Output the (X, Y) coordinate of the center of the cell containing the given text.  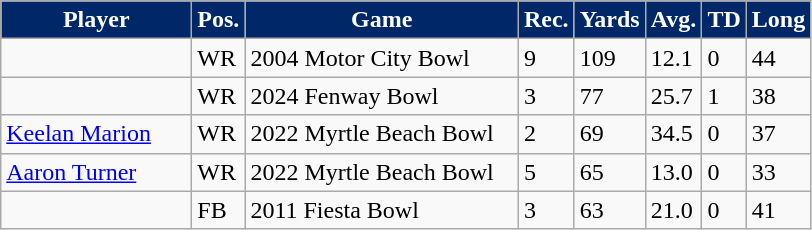
Avg. (674, 20)
5 (546, 172)
FB (218, 210)
69 (610, 134)
Rec. (546, 20)
9 (546, 58)
Yards (610, 20)
41 (778, 210)
33 (778, 172)
34.5 (674, 134)
2011 Fiesta Bowl (382, 210)
37 (778, 134)
38 (778, 96)
Pos. (218, 20)
77 (610, 96)
13.0 (674, 172)
65 (610, 172)
TD (724, 20)
Long (778, 20)
Game (382, 20)
25.7 (674, 96)
63 (610, 210)
Keelan Marion (96, 134)
Player (96, 20)
2024 Fenway Bowl (382, 96)
1 (724, 96)
Aaron Turner (96, 172)
21.0 (674, 210)
44 (778, 58)
109 (610, 58)
12.1 (674, 58)
2004 Motor City Bowl (382, 58)
2 (546, 134)
